Scan for the cell matching the given text and deliver its [X, Y] coordinate at center. 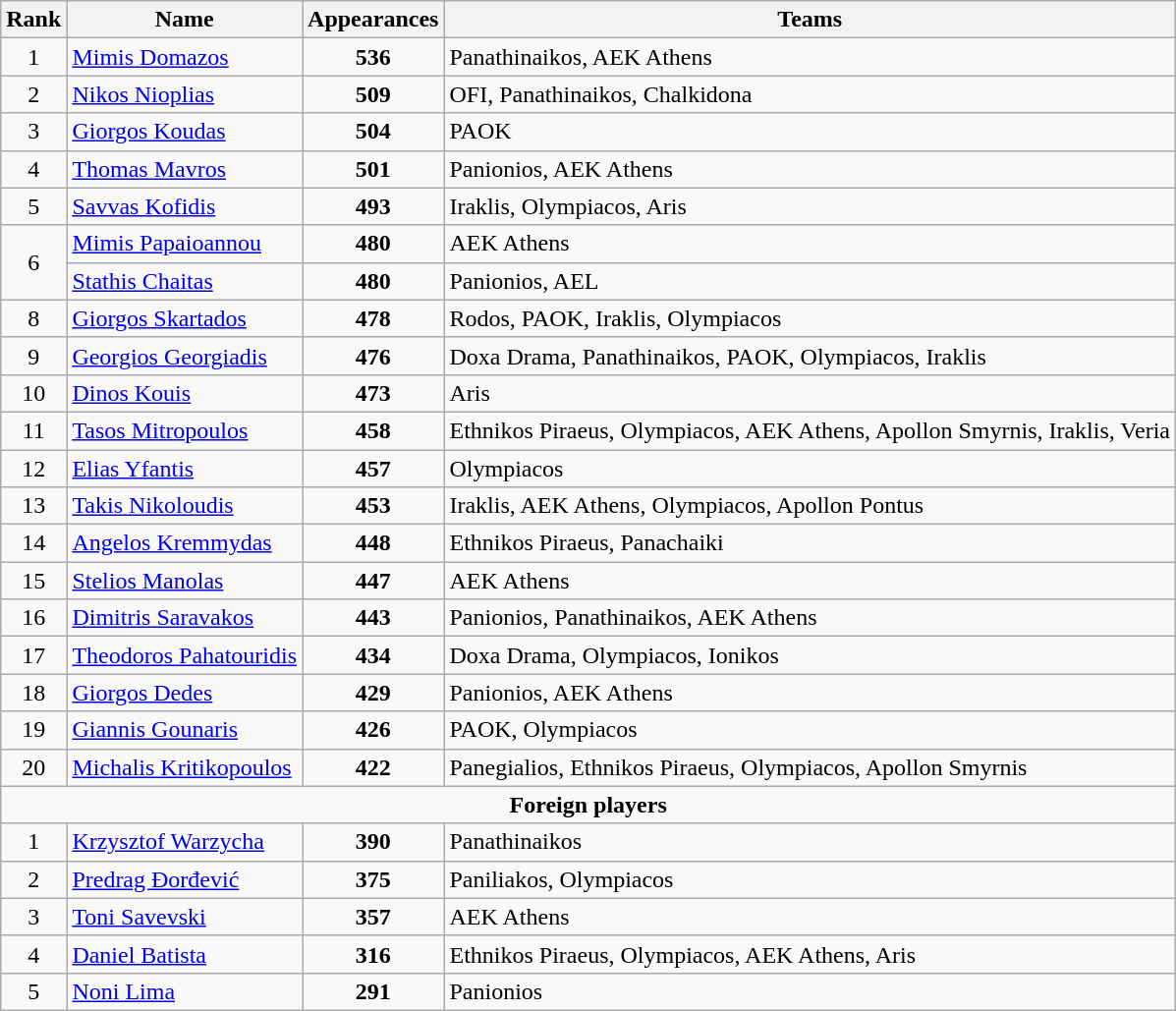
426 [373, 730]
291 [373, 991]
Giorgos Dedes [185, 693]
473 [373, 393]
Name [185, 20]
Toni Savevski [185, 917]
Panegialios, Ethnikos Piraeus, Olympiacos, Apollon Smyrnis [810, 767]
Nikos Nioplias [185, 94]
13 [33, 506]
Appearances [373, 20]
Panionios, Panathinaikos, AEK Athens [810, 618]
Thomas Mavros [185, 169]
Noni Lima [185, 991]
Ethnikos Piraeus, Olympiacos, AEK Athens, Apollon Smyrnis, Iraklis, Veria [810, 430]
Doxa Drama, Olympiacos, Ionikos [810, 655]
Aris [810, 393]
Dinos Kouis [185, 393]
Angelos Kremmydas [185, 543]
Panionios [810, 991]
Elias Yfantis [185, 469]
501 [373, 169]
Takis Nikoloudis [185, 506]
Ethnikos Piraeus, Panachaiki [810, 543]
6 [33, 262]
Michalis Kritikopoulos [185, 767]
536 [373, 57]
Iraklis, AEK Athens, Olympiacos, Apollon Pontus [810, 506]
Mimis Domazos [185, 57]
Doxa Drama, Panathinaikos, PAOK, Olympiacos, Iraklis [810, 356]
PAOK [810, 132]
Panionios, AEL [810, 281]
Olympiacos [810, 469]
429 [373, 693]
509 [373, 94]
Krzysztof Warzycha [185, 842]
422 [373, 767]
Stelios Manolas [185, 581]
Panathinaikos [810, 842]
PAOK, Olympiacos [810, 730]
10 [33, 393]
19 [33, 730]
448 [373, 543]
390 [373, 842]
18 [33, 693]
357 [373, 917]
478 [373, 318]
Daniel Batista [185, 954]
316 [373, 954]
OFI, Panathinaikos, Chalkidona [810, 94]
Mimis Papaioannou [185, 244]
20 [33, 767]
443 [373, 618]
Ethnikos Piraeus, Olympiacos, AEK Athens, Aris [810, 954]
Savvas Kofidis [185, 206]
Giannis Gounaris [185, 730]
17 [33, 655]
Dimitris Saravakos [185, 618]
12 [33, 469]
493 [373, 206]
375 [373, 879]
9 [33, 356]
504 [373, 132]
16 [33, 618]
434 [373, 655]
Georgios Georgiadis [185, 356]
Stathis Chaitas [185, 281]
Giorgos Koudas [185, 132]
458 [373, 430]
453 [373, 506]
Paniliakos, Olympiacos [810, 879]
15 [33, 581]
14 [33, 543]
Rodos, PAOK, Iraklis, Olympiacos [810, 318]
Rank [33, 20]
Giorgos Skartados [185, 318]
Predrag Đorđević [185, 879]
Tasos Mitropoulos [185, 430]
Foreign players [588, 805]
11 [33, 430]
476 [373, 356]
Iraklis, Olympiacos, Aris [810, 206]
457 [373, 469]
8 [33, 318]
447 [373, 581]
Teams [810, 20]
Theodoros Pahatouridis [185, 655]
Panathinaikos, AEK Athens [810, 57]
